Detect which cell encompasses the target text, then output its [X, Y] center coordinate. 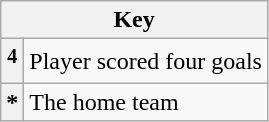
Player scored four goals [146, 62]
* [12, 102]
The home team [146, 102]
Key [134, 20]
4 [12, 62]
